Extract the [x, y] coordinate from the center of the cell holding the provided text.  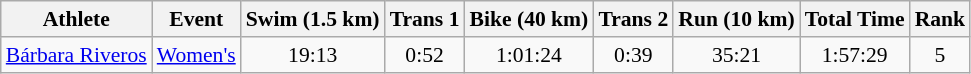
Bárbara Riveros [76, 55]
5 [940, 55]
Trans 2 [633, 19]
Total Time [855, 19]
Event [196, 19]
1:01:24 [530, 55]
Athlete [76, 19]
35:21 [736, 55]
0:39 [633, 55]
Trans 1 [425, 19]
1:57:29 [855, 55]
Swim (1.5 km) [313, 19]
Bike (40 km) [530, 19]
Rank [940, 19]
0:52 [425, 55]
Run (10 km) [736, 19]
Women's [196, 55]
19:13 [313, 55]
